Return the [X, Y] coordinate for the center point of the cell that contains the specified text.  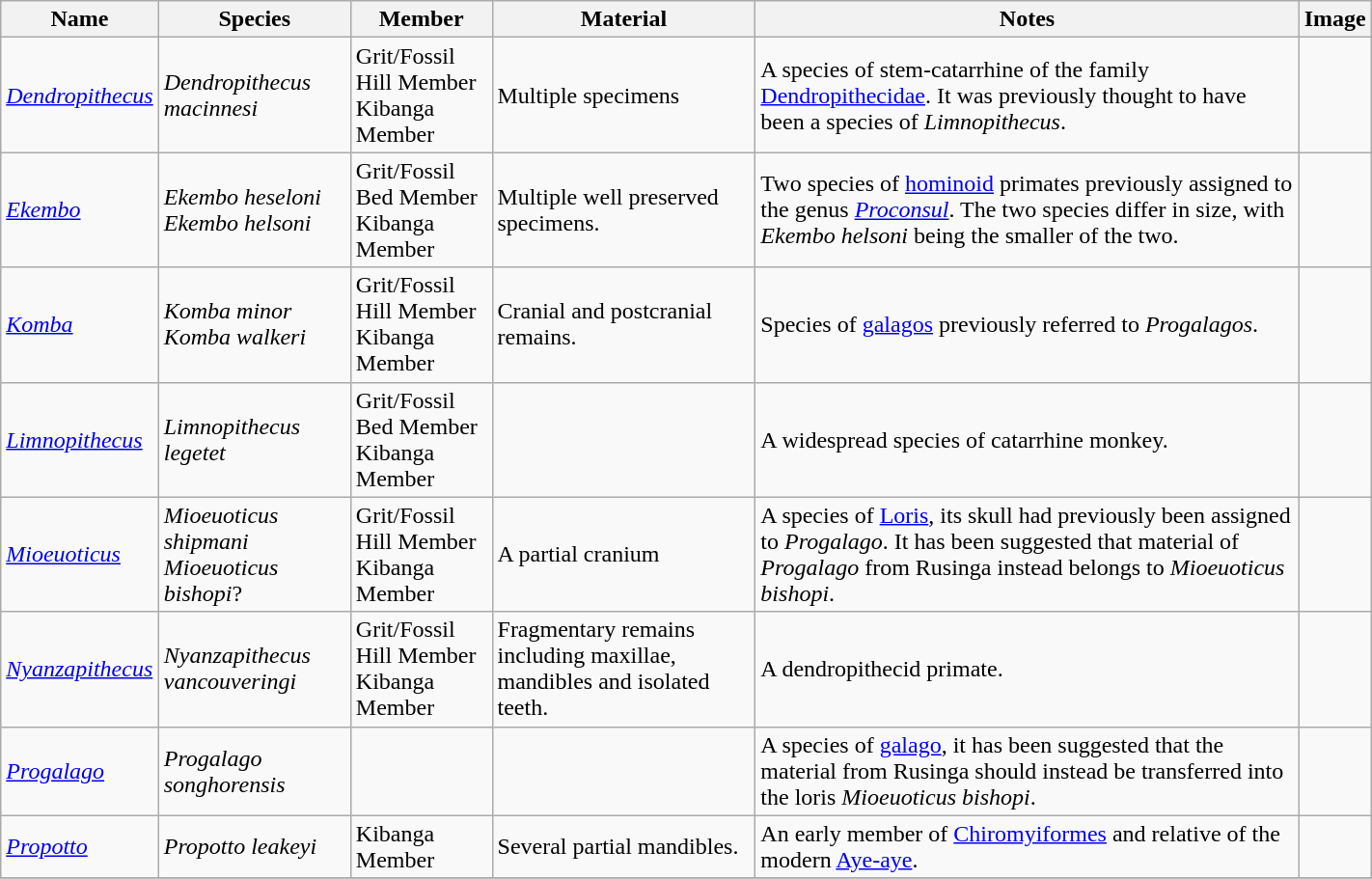
Dendropithecus macinnesi [255, 95]
A widespread species of catarrhine monkey. [1027, 440]
Cranial and postcranial remains. [623, 324]
A partial cranium [623, 554]
Progalago songhorensis [255, 771]
Multiple well preserved specimens. [623, 210]
Name [79, 19]
Nyanzapithecus [79, 670]
A dendropithecid primate. [1027, 670]
Image [1335, 19]
Multiple specimens [623, 95]
Notes [1027, 19]
Ekembo [79, 210]
Fragmentary remains including maxillae, mandibles and isolated teeth. [623, 670]
Species [255, 19]
Material [623, 19]
Propotto leakeyi [255, 847]
Propotto [79, 847]
Mioeuoticus [79, 554]
Kibanga Member [421, 847]
Member [421, 19]
A species of galago, it has been suggested that the material from Rusinga should instead be transferred into the loris Mioeuoticus bishopi. [1027, 771]
Komba minorKomba walkeri [255, 324]
Mioeuoticus shipmaniMioeuoticus bishopi? [255, 554]
Several partial mandibles. [623, 847]
Ekembo heseloniEkembo helsoni [255, 210]
Limnopithecus legetet [255, 440]
Limnopithecus [79, 440]
Species of galagos previously referred to Progalagos. [1027, 324]
An early member of Chiromyiformes and relative of the modern Aye-aye. [1027, 847]
Nyanzapithecus vancouveringi [255, 670]
Progalago [79, 771]
Dendropithecus [79, 95]
A species of stem-catarrhine of the family Dendropithecidae. It was previously thought to have been a species of Limnopithecus. [1027, 95]
Komba [79, 324]
